Return the (x, y) coordinate for the center point of the cell that contains the specified text.  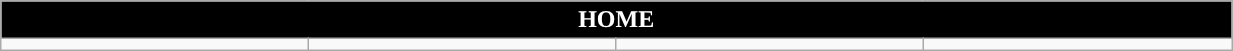
HOME (616, 20)
